Output the [X, Y] coordinate of the center of the cell containing the given text.  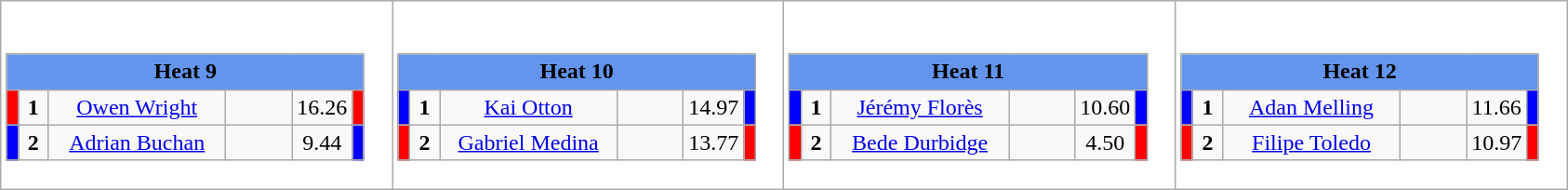
10.97 [1497, 142]
Adrian Buchan [138, 142]
Heat 10 [577, 72]
Bede Durbidge [921, 142]
Jérémy Florès [921, 107]
Heat 9 [185, 72]
Owen Wright [138, 107]
Gabriel Medina [528, 142]
Heat 9 1 Owen Wright 16.26 2 Adrian Buchan 9.44 [197, 95]
13.77 [714, 142]
11.66 [1497, 107]
Heat 11 1 Jérémy Florès 10.60 2 Bede Durbidge 4.50 [980, 95]
Filipe Toledo [1311, 142]
Heat 10 1 Kai Otton 14.97 2 Gabriel Medina 13.77 [588, 95]
Heat 12 [1360, 72]
9.44 [322, 142]
Kai Otton [528, 107]
4.50 [1105, 142]
16.26 [322, 107]
Adan Melling [1311, 107]
Heat 11 [968, 72]
Heat 12 1 Adan Melling 11.66 2 Filipe Toledo 10.97 [1371, 95]
14.97 [714, 107]
10.60 [1105, 107]
